Determine the [X, Y] coordinate at the center of the cell enclosing the given text.  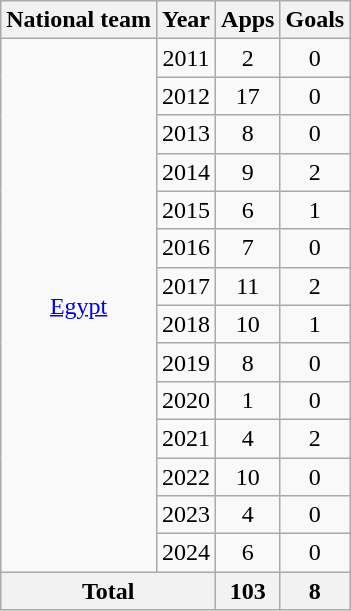
2021 [186, 438]
2011 [186, 58]
17 [248, 96]
2012 [186, 96]
2016 [186, 248]
2013 [186, 134]
Apps [248, 20]
National team [79, 20]
2020 [186, 400]
7 [248, 248]
2014 [186, 172]
2015 [186, 210]
Egypt [79, 306]
2018 [186, 324]
2019 [186, 362]
9 [248, 172]
2017 [186, 286]
2022 [186, 477]
Goals [315, 20]
Total [108, 591]
11 [248, 286]
Year [186, 20]
103 [248, 591]
2024 [186, 553]
2023 [186, 515]
